Capture the cell that displays the provided text and extract its [X, Y] central coordinate. 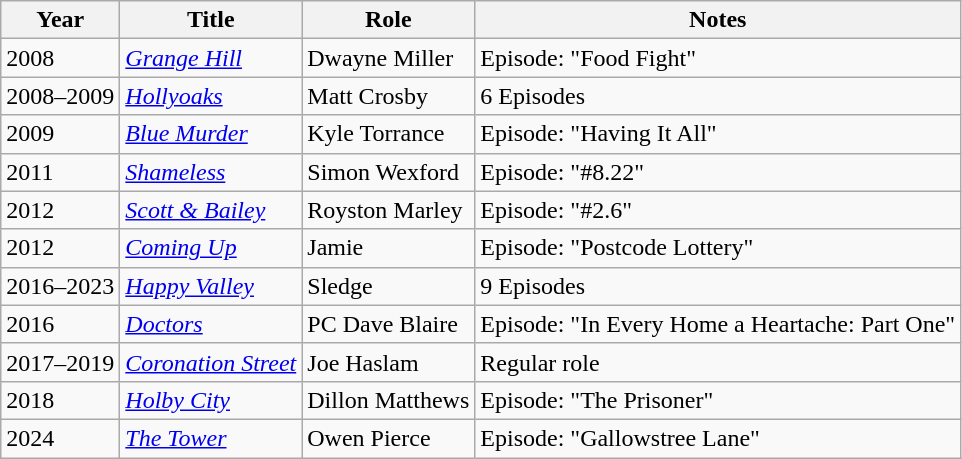
2009 [60, 134]
The Tower [211, 438]
Scott & Bailey [211, 210]
Regular role [718, 362]
2016 [60, 324]
Title [211, 20]
Simon Wexford [388, 172]
Role [388, 20]
Year [60, 20]
Episode: "Gallowstree Lane" [718, 438]
9 Episodes [718, 286]
Royston Marley [388, 210]
6 Episodes [718, 96]
Doctors [211, 324]
Dwayne Miller [388, 58]
Coming Up [211, 248]
Shameless [211, 172]
2017–2019 [60, 362]
Matt Crosby [388, 96]
2024 [60, 438]
Episode: "#2.6" [718, 210]
Episode: "#8.22" [718, 172]
Blue Murder [211, 134]
Sledge [388, 286]
2008–2009 [60, 96]
Joe Haslam [388, 362]
Notes [718, 20]
Grange Hill [211, 58]
Episode: "Food Fight" [718, 58]
2016–2023 [60, 286]
Holby City [211, 400]
Jamie [388, 248]
Owen Pierce [388, 438]
PC Dave Blaire [388, 324]
Dillon Matthews [388, 400]
Kyle Torrance [388, 134]
2018 [60, 400]
Coronation Street [211, 362]
Happy Valley [211, 286]
2008 [60, 58]
Episode: "The Prisoner" [718, 400]
Hollyoaks [211, 96]
Episode: "In Every Home a Heartache: Part One" [718, 324]
Episode: "Postcode Lottery" [718, 248]
2011 [60, 172]
Episode: "Having It All" [718, 134]
